Return [x, y] of the center of cell containing provided text 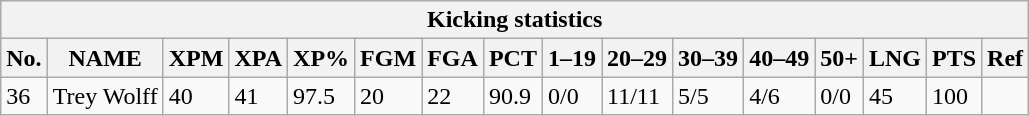
100 [954, 96]
5/5 [708, 96]
41 [258, 96]
Ref [1006, 58]
22 [453, 96]
No. [24, 58]
NAME [105, 58]
XPA [258, 58]
PCT [512, 58]
FGA [453, 58]
30–39 [708, 58]
40–49 [780, 58]
36 [24, 96]
50+ [840, 58]
4/6 [780, 96]
XPM [196, 58]
PTS [954, 58]
11/11 [638, 96]
97.5 [322, 96]
Kicking statistics [515, 20]
40 [196, 96]
45 [894, 96]
90.9 [512, 96]
FGM [388, 58]
1–19 [572, 58]
20–29 [638, 58]
Trey Wolff [105, 96]
LNG [894, 58]
XP% [322, 58]
20 [388, 96]
